Capture the cell that displays the provided text and extract its (X, Y) central coordinate. 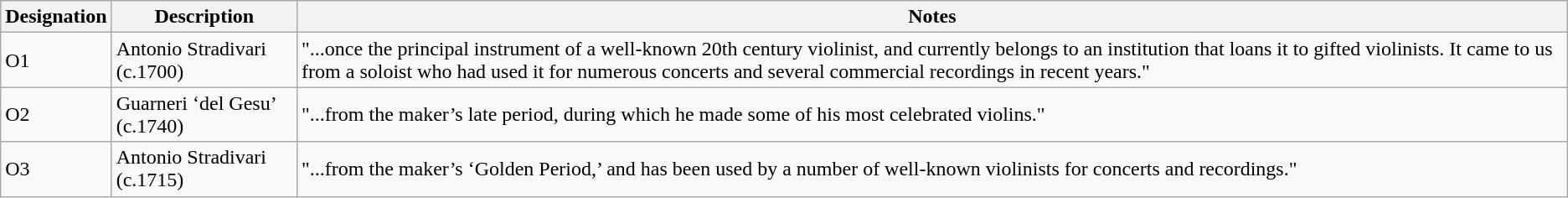
O2 (56, 114)
Antonio Stradivari (c.1700) (204, 60)
Antonio Stradivari (c.1715) (204, 169)
Guarneri ‘del Gesu’ (c.1740) (204, 114)
"...from the maker’s late period, during which he made some of his most celebrated violins." (933, 114)
O3 (56, 169)
O1 (56, 60)
"...from the maker’s ‘Golden Period,’ and has been used by a number of well-known violinists for concerts and recordings." (933, 169)
Notes (933, 17)
Description (204, 17)
Designation (56, 17)
